Extract the [x, y] coordinate from the center of the cell holding the provided text.  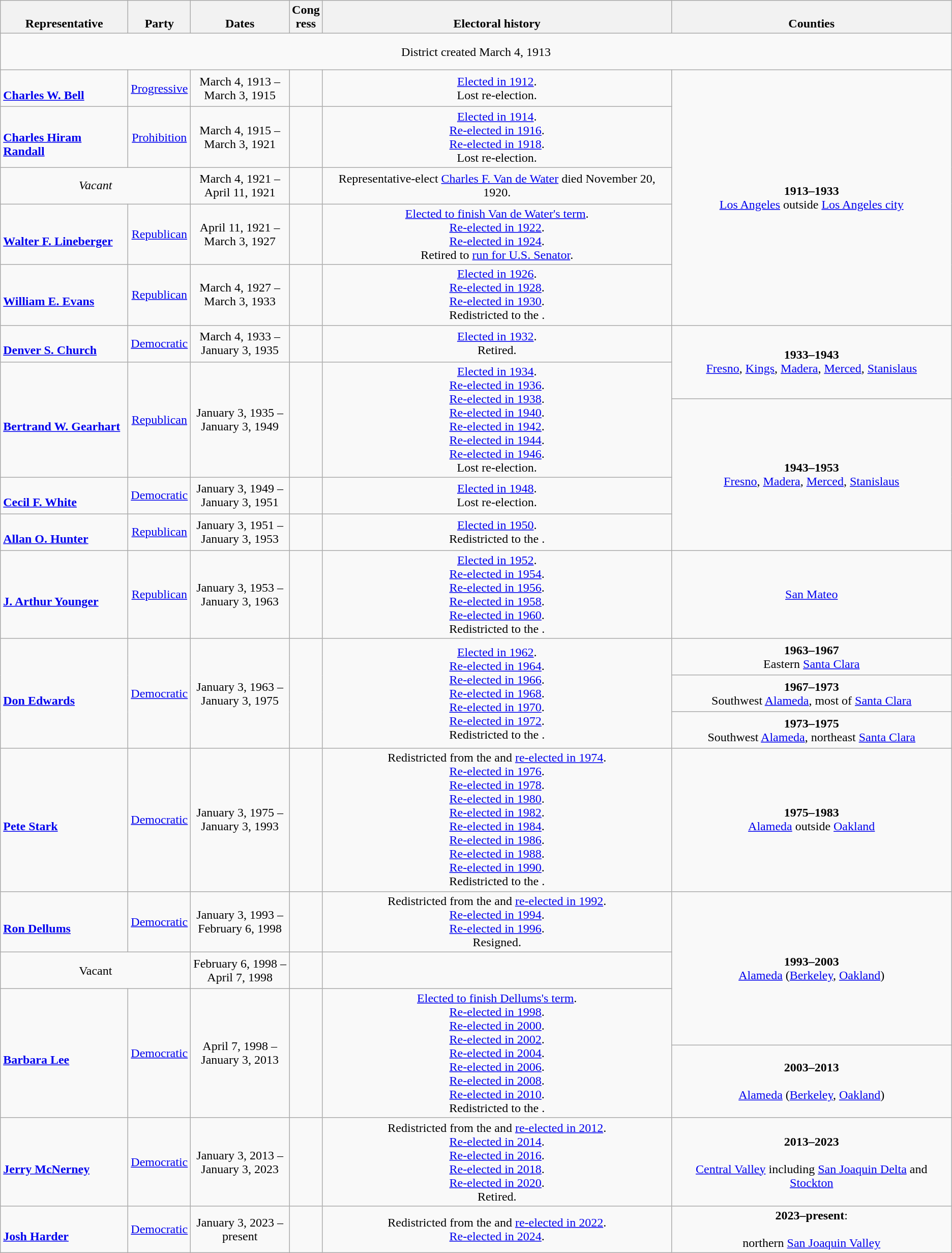
Elected in 1934.Re-elected in 1936.Re-elected in 1938.Re-elected in 1940.Re-elected in 1942.Re-elected in 1944.Re-elected in 1946.Lost re-election. [497, 419]
Prohibition [160, 137]
Pete Stark [64, 820]
Bertrand W. Gearhart [64, 419]
District created March 4, 1913 [476, 52]
1973–1975Southwest Alameda, northeast Santa Clara [812, 730]
February 6, 1998 –April 7, 1998 [240, 970]
Denver S. Church [64, 343]
Ron Dellums [64, 922]
March 4, 1927 –March 3, 1933 [240, 295]
Representative [64, 17]
Counties [812, 17]
January 3, 1949 –January 3, 1951 [240, 496]
Elected in 1932.Retired. [497, 343]
Redistricted from the and re-elected in 2012.Re-elected in 2014.Re-elected in 2016.Re-elected in 2018.Re-elected in 2020.Retired. [497, 1162]
Allan O. Hunter [64, 532]
Redistricted from the and re-elected in 2022.Re-elected in 2024. [497, 1229]
Cecil F. White [64, 496]
March 4, 1915 –March 3, 1921 [240, 137]
Josh Harder [64, 1229]
1967–1973Southwest Alameda, most of Santa Clara [812, 693]
Elected in 1948.Lost re-election. [497, 496]
1963–1967Eastern Santa Clara [812, 657]
Walter F. Lineberger [64, 234]
William E. Evans [64, 295]
Barbara Lee [64, 1053]
1913–1933Los Angeles outside Los Angeles city [812, 197]
January 3, 1993 –February 6, 1998 [240, 922]
Charles W. Bell [64, 89]
Don Edwards [64, 693]
Elected in 1950.Redistricted to the . [497, 532]
March 4, 1913 –March 3, 1915 [240, 89]
J. Arthur Younger [64, 594]
Jerry McNerney [64, 1162]
1943–1953Fresno, Madera, Merced, Stanislaus [812, 474]
San Mateo [812, 594]
2023–present:northern San Joaquin Valley [812, 1229]
Congress [306, 17]
2013–2023Central Valley including San Joaquin Delta and Stockton [812, 1162]
Elected in 1962.Re-elected in 1964.Re-elected in 1966.Re-elected in 1968.Re-elected in 1970.Re-elected in 1972.Redistricted to the . [497, 693]
Elected to finish Van de Water's term.Re-elected in 1922.Re-elected in 1924.Retired to run for U.S. Senator. [497, 234]
Dates [240, 17]
Redistricted from the and re-elected in 1992.Re-elected in 1994.Re-elected in 1996.Resigned. [497, 922]
Elected in 1926.Re-elected in 1928.Re-elected in 1930.Redistricted to the . [497, 295]
Elected in 1952.Re-elected in 1954.Re-elected in 1956.Re-elected in 1958.Re-elected in 1960.Redistricted to the . [497, 594]
1993–2003Alameda (Berkeley, Oakland) [812, 969]
March 4, 1921 –April 11, 1921 [240, 186]
Charles Hiram Randall [64, 137]
January 3, 1935 –January 3, 1949 [240, 419]
Electoral history [497, 17]
1933–1943Fresno, Kings, Madera, Merced, Stanislaus [812, 362]
2003–2013Alameda (Berkeley, Oakland) [812, 1082]
April 11, 1921 –March 3, 1927 [240, 234]
Party [160, 17]
March 4, 1933 –January 3, 1935 [240, 343]
Progressive [160, 89]
January 3, 1953 –January 3, 1963 [240, 594]
1975–1983Alameda outside Oakland [812, 820]
Elected in 1912.Lost re-election. [497, 89]
January 3, 2023 –present [240, 1229]
January 3, 1963 –January 3, 1975 [240, 693]
Representative-elect Charles F. Van de Water died November 20, 1920. [497, 186]
Elected in 1914.Re-elected in 1916.Re-elected in 1918.Lost re-election. [497, 137]
January 3, 2013 –January 3, 2023 [240, 1162]
January 3, 1951 –January 3, 1953 [240, 532]
January 3, 1975 –January 3, 1993 [240, 820]
April 7, 1998 –January 3, 2013 [240, 1053]
